From the cell containing the given text, extract its center point as [X, Y] coordinate. 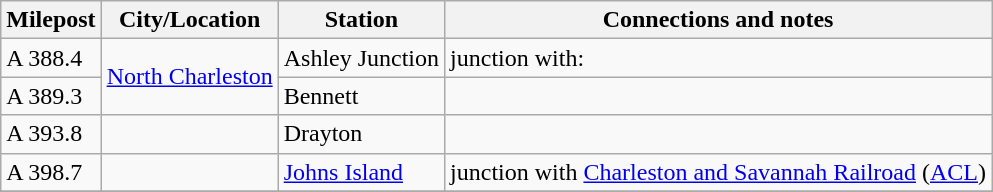
junction with Charleston and Savannah Railroad (ACL) [718, 172]
Ashley Junction [361, 58]
City/Location [190, 20]
Bennett [361, 96]
A 398.7 [51, 172]
junction with: [718, 58]
Johns Island [361, 172]
North Charleston [190, 77]
A 393.8 [51, 134]
A 389.3 [51, 96]
Milepost [51, 20]
Drayton [361, 134]
Connections and notes [718, 20]
Station [361, 20]
A 388.4 [51, 58]
